Find where the given text appears and provide that cell's center as [x, y] coordinate. 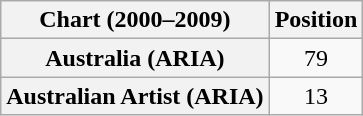
Australian Artist (ARIA) [135, 96]
Chart (2000–2009) [135, 20]
Australia (ARIA) [135, 58]
79 [316, 58]
13 [316, 96]
Position [316, 20]
